From the cell containing the given text, extract its center point as [X, Y] coordinate. 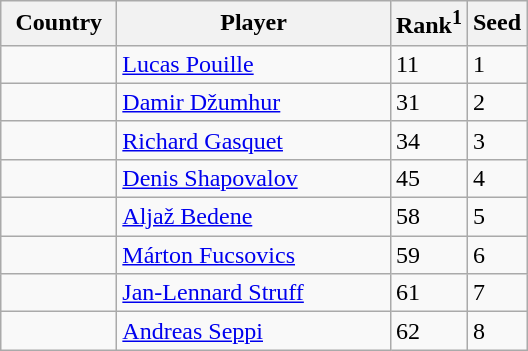
4 [496, 178]
61 [428, 293]
Denis Shapovalov [254, 178]
59 [428, 255]
7 [496, 293]
58 [428, 217]
Márton Fucsovics [254, 255]
Aljaž Bedene [254, 217]
Damir Džumhur [254, 102]
2 [496, 102]
Lucas Pouille [254, 64]
5 [496, 217]
6 [496, 255]
8 [496, 331]
1 [496, 64]
3 [496, 140]
Richard Gasquet [254, 140]
62 [428, 331]
Andreas Seppi [254, 331]
Player [254, 24]
45 [428, 178]
Seed [496, 24]
34 [428, 140]
31 [428, 102]
11 [428, 64]
Rank1 [428, 24]
Jan-Lennard Struff [254, 293]
Country [59, 24]
